Return (x, y) of the center of cell containing provided text 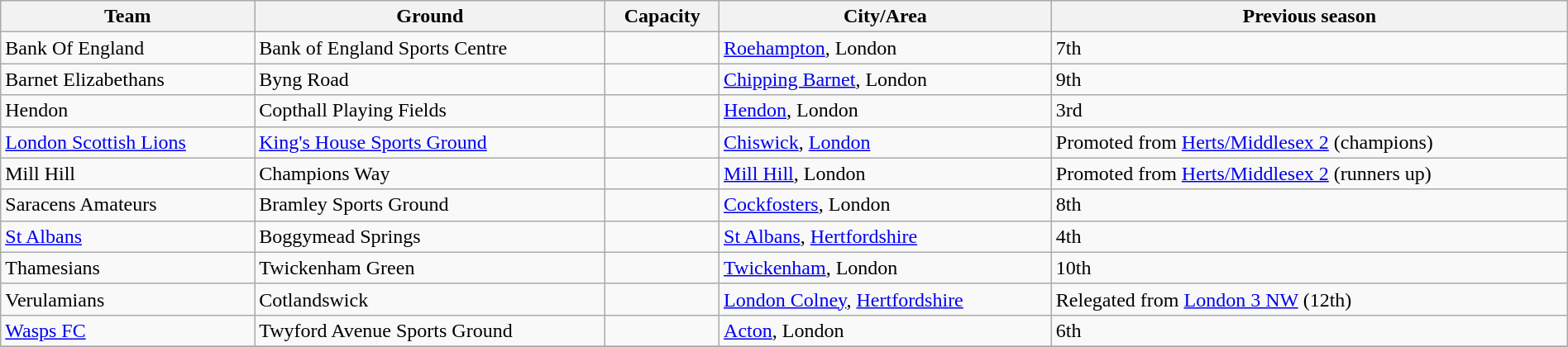
Bank of England Sports Centre (430, 48)
Chipping Barnet, London (886, 79)
Champions Way (430, 173)
City/Area (886, 17)
6th (1309, 330)
St Albans (127, 236)
Relegated from London 3 NW (12th) (1309, 299)
Barnet Elizabethans (127, 79)
Hendon, London (886, 111)
Byng Road (430, 79)
Verulamians (127, 299)
Bank Of England (127, 48)
3rd (1309, 111)
10th (1309, 268)
Ground (430, 17)
7th (1309, 48)
Copthall Playing Fields (430, 111)
St Albans, Hertfordshire (886, 236)
Roehampton, London (886, 48)
Mill Hill, London (886, 173)
Team (127, 17)
Promoted from Herts/Middlesex 2 (runners up) (1309, 173)
Twyford Avenue Sports Ground (430, 330)
4th (1309, 236)
Previous season (1309, 17)
Hendon (127, 111)
Promoted from Herts/Middlesex 2 (champions) (1309, 142)
King's House Sports Ground (430, 142)
9th (1309, 79)
London Scottish Lions (127, 142)
Saracens Amateurs (127, 205)
Cockfosters, London (886, 205)
Mill Hill (127, 173)
Boggymead Springs (430, 236)
Chiswick, London (886, 142)
8th (1309, 205)
Capacity (662, 17)
Twickenham Green (430, 268)
Bramley Sports Ground (430, 205)
Acton, London (886, 330)
Twickenham, London (886, 268)
Cotlandswick (430, 299)
Wasps FC (127, 330)
Thamesians (127, 268)
London Colney, Hertfordshire (886, 299)
